Find where the given text appears and provide that cell's center as [x, y] coordinate. 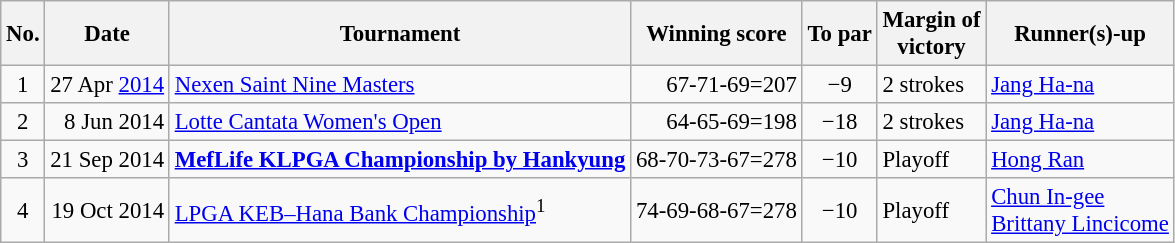
−9 [840, 85]
To par [840, 34]
−18 [840, 122]
27 Apr 2014 [107, 85]
Margin ofvictory [932, 34]
4 [23, 210]
MefLife KLPGA Championship by Hankyung [400, 160]
Chun In-gee Brittany Lincicome [1080, 210]
67-71-69=207 [717, 85]
LPGA KEB–Hana Bank Championship1 [400, 210]
Lotte Cantata Women's Open [400, 122]
74-69-68-67=278 [717, 210]
Winning score [717, 34]
Nexen Saint Nine Masters [400, 85]
21 Sep 2014 [107, 160]
68-70-73-67=278 [717, 160]
No. [23, 34]
Tournament [400, 34]
2 [23, 122]
Date [107, 34]
Runner(s)-up [1080, 34]
8 Jun 2014 [107, 122]
3 [23, 160]
19 Oct 2014 [107, 210]
Hong Ran [1080, 160]
64-65-69=198 [717, 122]
1 [23, 85]
